Capture the cell that displays the provided text and extract its (X, Y) central coordinate. 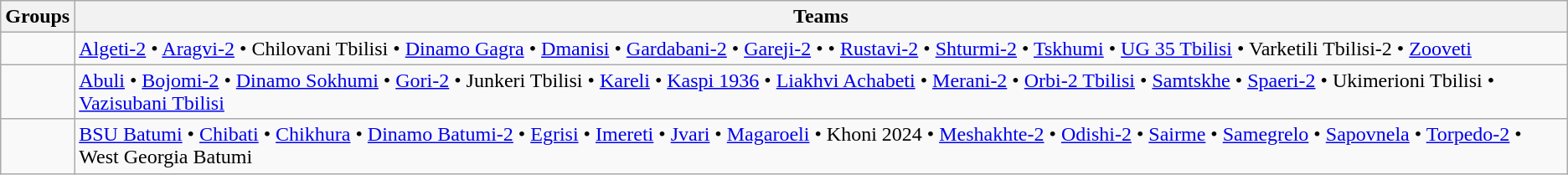
Teams (821, 17)
Groups (38, 17)
